Identify which cell holds the provided text, then report its (X, Y) central coordinate. 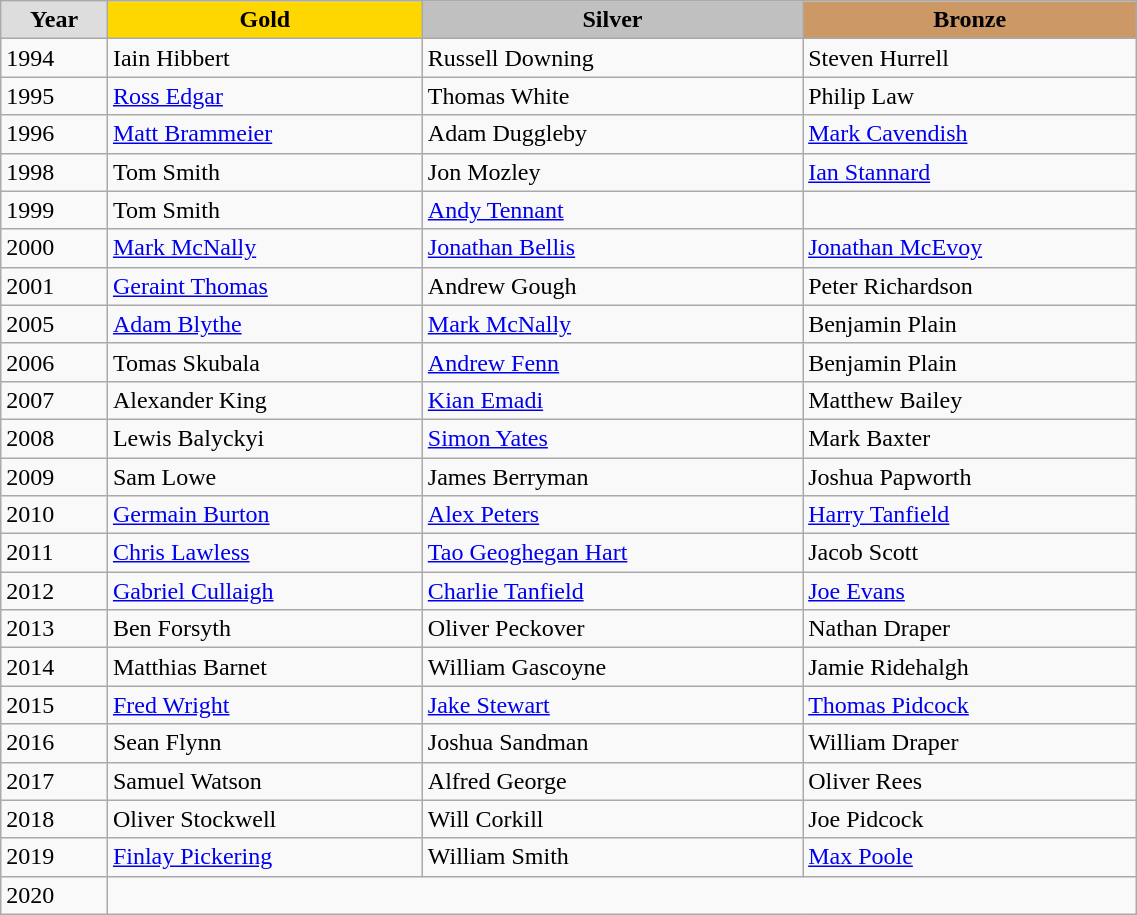
1994 (54, 58)
Ross Edgar (264, 96)
Ben Forsyth (264, 629)
2015 (54, 705)
2010 (54, 515)
Sam Lowe (264, 477)
Alex Peters (612, 515)
Oliver Stockwell (264, 819)
Adam Blythe (264, 324)
Matt Brammeier (264, 134)
Jacob Scott (970, 553)
2016 (54, 743)
Jon Mozley (612, 172)
Alfred George (612, 781)
Jake Stewart (612, 705)
Mark Baxter (970, 438)
Simon Yates (612, 438)
Russell Downing (612, 58)
Finlay Pickering (264, 857)
Joe Pidcock (970, 819)
2009 (54, 477)
Geraint Thomas (264, 286)
1999 (54, 210)
Adam Duggleby (612, 134)
Sean Flynn (264, 743)
Matthias Barnet (264, 667)
Max Poole (970, 857)
1996 (54, 134)
Lewis Balyckyi (264, 438)
Andy Tennant (612, 210)
2013 (54, 629)
Matthew Bailey (970, 400)
2011 (54, 553)
1998 (54, 172)
Chris Lawless (264, 553)
Andrew Gough (612, 286)
Jonathan Bellis (612, 248)
Kian Emadi (612, 400)
2012 (54, 591)
Gabriel Cullaigh (264, 591)
Silver (612, 20)
2000 (54, 248)
1995 (54, 96)
William Draper (970, 743)
Steven Hurrell (970, 58)
Samuel Watson (264, 781)
James Berryman (612, 477)
Mark Cavendish (970, 134)
2019 (54, 857)
William Smith (612, 857)
Peter Richardson (970, 286)
Tao Geoghegan Hart (612, 553)
William Gascoyne (612, 667)
2008 (54, 438)
Gold (264, 20)
Iain Hibbert (264, 58)
2018 (54, 819)
Thomas White (612, 96)
Bronze (970, 20)
Germain Burton (264, 515)
Charlie Tanfield (612, 591)
2017 (54, 781)
Harry Tanfield (970, 515)
Andrew Fenn (612, 362)
Fred Wright (264, 705)
2020 (54, 895)
Year (54, 20)
Oliver Peckover (612, 629)
Joshua Papworth (970, 477)
2006 (54, 362)
Ian Stannard (970, 172)
Joe Evans (970, 591)
Jamie Ridehalgh (970, 667)
Alexander King (264, 400)
2001 (54, 286)
Tomas Skubala (264, 362)
2005 (54, 324)
Nathan Draper (970, 629)
Philip Law (970, 96)
Oliver Rees (970, 781)
2007 (54, 400)
Joshua Sandman (612, 743)
2014 (54, 667)
Thomas Pidcock (970, 705)
Will Corkill (612, 819)
Jonathan McEvoy (970, 248)
